Pinpoint the cell where the given text exists, returning its (X, Y) midpoint coordinate. 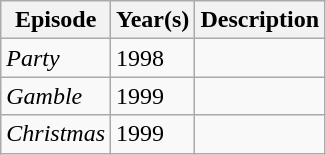
Party (56, 58)
Gamble (56, 96)
Year(s) (153, 20)
Description (260, 20)
Christmas (56, 134)
1998 (153, 58)
Episode (56, 20)
